Provide the (x, y) coordinate of the cell's center where the given text is located.  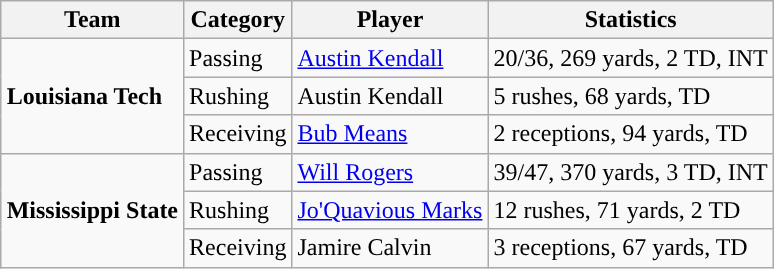
Will Rogers (390, 172)
3 receptions, 67 yards, TD (630, 248)
39/47, 370 yards, 3 TD, INT (630, 172)
20/36, 269 yards, 2 TD, INT (630, 58)
Jo'Quavious Marks (390, 210)
Mississippi State (92, 210)
Bub Means (390, 134)
Statistics (630, 20)
5 rushes, 68 yards, TD (630, 96)
12 rushes, 71 yards, 2 TD (630, 210)
Team (92, 20)
Jamire Calvin (390, 248)
2 receptions, 94 yards, TD (630, 134)
Louisiana Tech (92, 96)
Category (238, 20)
Player (390, 20)
